Extract the [X, Y] coordinate from the center of the cell holding the provided text.  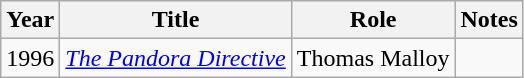
1996 [30, 58]
Notes [489, 20]
Role [373, 20]
Year [30, 20]
Title [176, 20]
Thomas Malloy [373, 58]
The Pandora Directive [176, 58]
